For the text-containing cell, return its midpoint in (x, y) coordinate format. 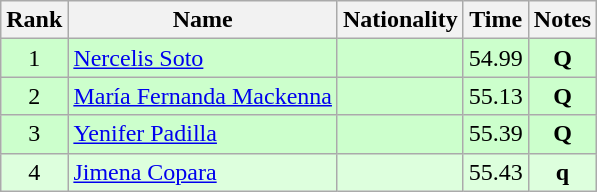
Notes (562, 20)
2 (34, 96)
54.99 (496, 58)
1 (34, 58)
Time (496, 20)
Nercelis Soto (203, 58)
55.43 (496, 172)
Yenifer Padilla (203, 134)
Rank (34, 20)
55.13 (496, 96)
q (562, 172)
Name (203, 20)
María Fernanda Mackenna (203, 96)
Nationality (400, 20)
Jimena Copara (203, 172)
55.39 (496, 134)
3 (34, 134)
4 (34, 172)
